For the text-containing cell, return its midpoint in [x, y] coordinate format. 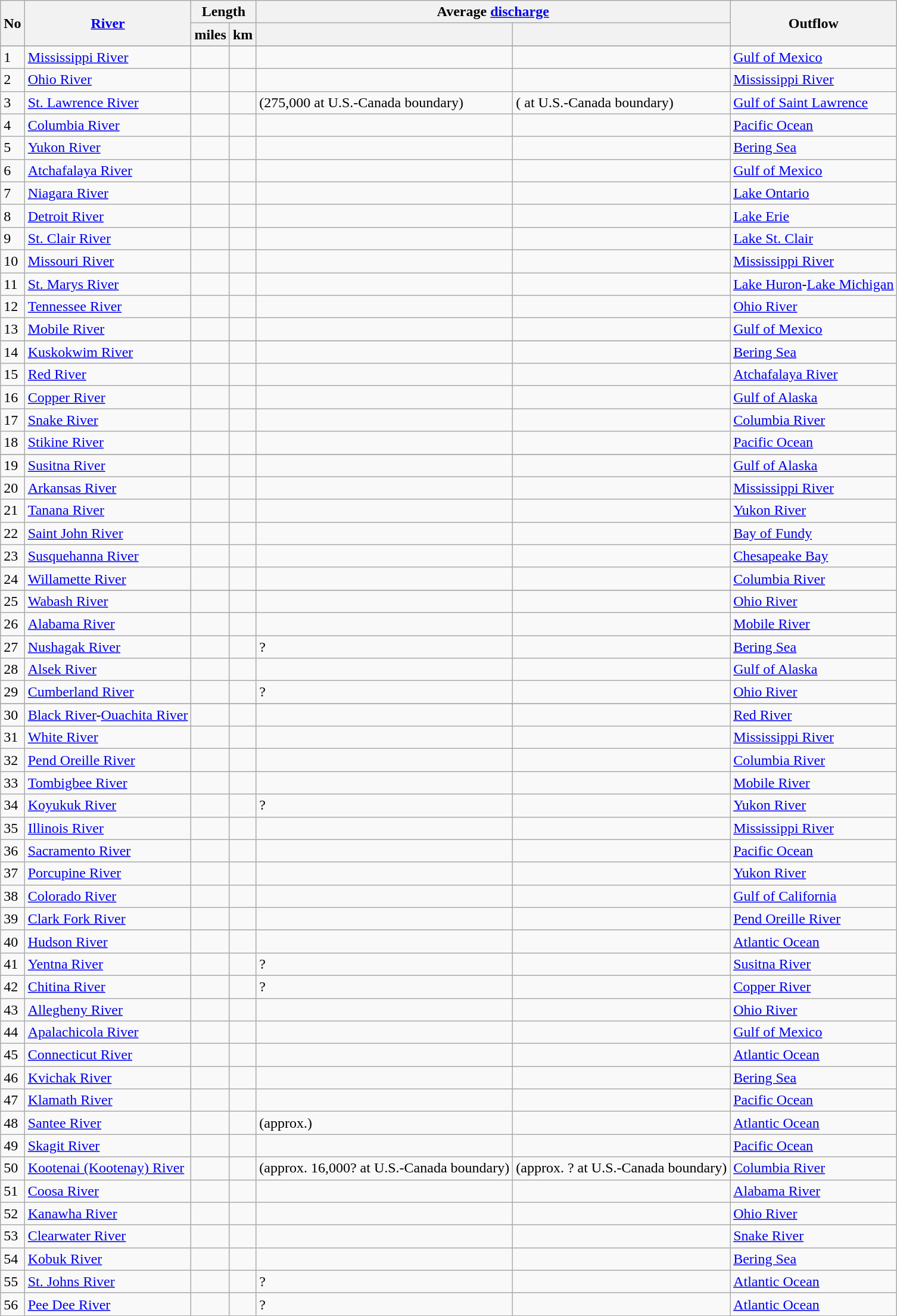
9 [13, 238]
3 [13, 102]
Detroit River [108, 216]
37 [13, 873]
34 [13, 805]
( at U.S.-Canada boundary) [622, 102]
49 [13, 1146]
27 [13, 646]
22 [13, 533]
Niagara River [108, 193]
Missouri River [108, 261]
26 [13, 624]
Alsek River [108, 670]
12 [13, 307]
km [242, 35]
18 [13, 443]
28 [13, 670]
40 [13, 941]
(approx. ? at U.S.-Canada boundary) [622, 1168]
30 [13, 715]
14 [13, 352]
47 [13, 1100]
Tennessee River [108, 307]
(275,000 at U.S.-Canada boundary) [385, 102]
Klamath River [108, 1100]
Kuskokwim River [108, 352]
Tombigbee River [108, 783]
1 [13, 57]
Gulf of Saint Lawrence [814, 102]
43 [13, 1010]
54 [13, 1259]
Yentna River [108, 964]
Colorado River [108, 896]
Apalachicola River [108, 1032]
Willamette River [108, 578]
St. Clair River [108, 238]
48 [13, 1123]
Wabash River [108, 601]
20 [13, 488]
19 [13, 465]
Koyukuk River [108, 805]
Black River-Ouachita River [108, 715]
St. Lawrence River [108, 102]
Gulf of California [814, 896]
21 [13, 511]
Skagit River [108, 1146]
29 [13, 692]
Porcupine River [108, 873]
31 [13, 738]
10 [13, 261]
5 [13, 148]
Chesapeake Bay [814, 556]
42 [13, 987]
15 [13, 375]
Kobuk River [108, 1259]
St. Marys River [108, 284]
Kvichak River [108, 1078]
Coosa River [108, 1191]
8 [13, 216]
Outflow [814, 23]
Illinois River [108, 828]
Lake Erie [814, 216]
Saint John River [108, 533]
Average discharge [493, 12]
7 [13, 193]
miles [210, 35]
Stikine River [108, 443]
Pee Dee River [108, 1304]
45 [13, 1055]
Sacramento River [108, 851]
Lake St. Clair [814, 238]
53 [13, 1236]
Cumberland River [108, 692]
(approx. 16,000? at U.S.-Canada boundary) [385, 1168]
No [13, 23]
Hudson River [108, 941]
44 [13, 1032]
Bay of Fundy [814, 533]
36 [13, 851]
Allegheny River [108, 1010]
Arkansas River [108, 488]
Clearwater River [108, 1236]
46 [13, 1078]
Chitina River [108, 987]
4 [13, 125]
Kootenai (Kootenay) River [108, 1168]
17 [13, 420]
16 [13, 397]
River [108, 23]
St. Johns River [108, 1281]
Susquehanna River [108, 556]
24 [13, 578]
(approx.) [385, 1123]
56 [13, 1304]
Nushagak River [108, 646]
11 [13, 284]
51 [13, 1191]
Tanana River [108, 511]
Lake Ontario [814, 193]
32 [13, 760]
55 [13, 1281]
2 [13, 80]
41 [13, 964]
50 [13, 1168]
25 [13, 601]
23 [13, 556]
52 [13, 1214]
13 [13, 329]
Length [224, 12]
35 [13, 828]
39 [13, 919]
Kanawha River [108, 1214]
33 [13, 783]
White River [108, 738]
Connecticut River [108, 1055]
6 [13, 170]
Clark Fork River [108, 919]
Lake Huron-Lake Michigan [814, 284]
38 [13, 896]
Santee River [108, 1123]
